For the text-containing cell, return its midpoint in [X, Y] coordinate format. 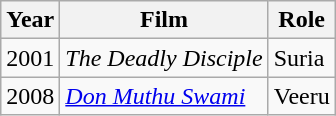
Film [164, 20]
Year [30, 20]
2001 [30, 58]
Role [302, 20]
Suria [302, 58]
2008 [30, 96]
Don Muthu Swami [164, 96]
The Deadly Disciple [164, 58]
Veeru [302, 96]
